Return (x, y) of the center of cell containing provided text 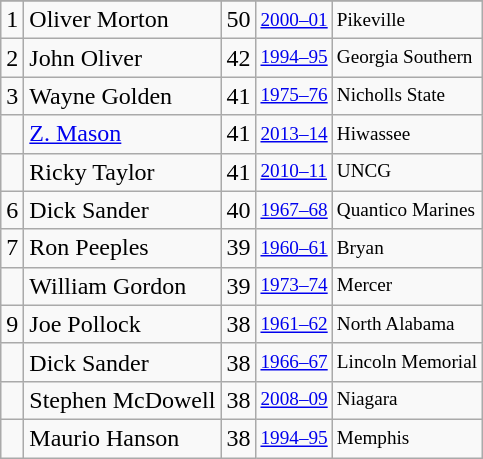
Quantico Marines (406, 210)
1960–61 (294, 248)
50 (238, 20)
2000–01 (294, 20)
Z. Mason (122, 134)
Oliver Morton (122, 20)
1973–74 (294, 286)
1975–76 (294, 96)
Wayne Golden (122, 96)
2008–09 (294, 400)
42 (238, 58)
Georgia Southern (406, 58)
Bryan (406, 248)
6 (12, 210)
Ricky Taylor (122, 172)
Nicholls State (406, 96)
John Oliver (122, 58)
7 (12, 248)
1967–68 (294, 210)
2010–11 (294, 172)
3 (12, 96)
2 (12, 58)
Maurio Hanson (122, 438)
North Alabama (406, 324)
Niagara (406, 400)
2013–14 (294, 134)
William Gordon (122, 286)
1 (12, 20)
1961–62 (294, 324)
Memphis (406, 438)
40 (238, 210)
UNCG (406, 172)
Ron Peeples (122, 248)
Hiwassee (406, 134)
Stephen McDowell (122, 400)
Lincoln Memorial (406, 362)
9 (12, 324)
Joe Pollock (122, 324)
1966–67 (294, 362)
Mercer (406, 286)
Pikeville (406, 20)
